Output the [X, Y] coordinate of the center of the cell containing the given text.  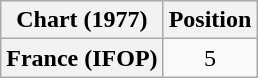
5 [210, 58]
Position [210, 20]
Chart (1977) [82, 20]
France (IFOP) [82, 58]
